Return the (X, Y) coordinate for the center point of the cell that contains the specified text.  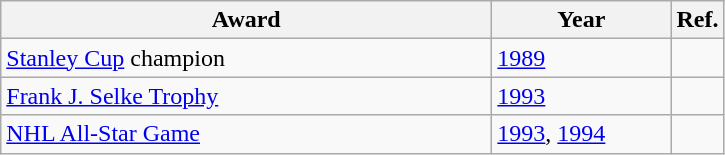
1993 (582, 96)
NHL All-Star Game (246, 134)
Year (582, 20)
1993, 1994 (582, 134)
Frank J. Selke Trophy (246, 96)
1989 (582, 58)
Award (246, 20)
Ref. (698, 20)
Stanley Cup champion (246, 58)
